Return the [x, y] coordinate for the center point of the cell that contains the specified text.  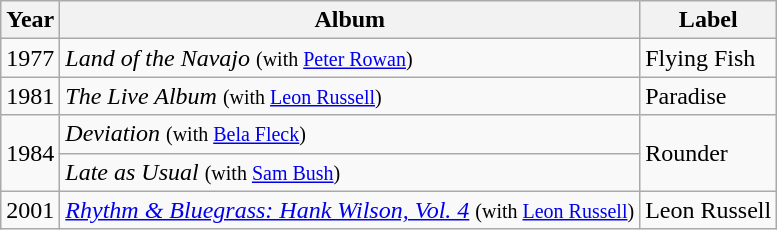
Paradise [708, 96]
Album [350, 20]
1977 [30, 58]
The Live Album (with Leon Russell) [350, 96]
Rhythm & Bluegrass: Hank Wilson, Vol. 4 (with Leon Russell) [350, 210]
Year [30, 20]
1981 [30, 96]
Flying Fish [708, 58]
Leon Russell [708, 210]
1984 [30, 153]
2001 [30, 210]
Late as Usual (with Sam Bush) [350, 172]
Deviation (with Bela Fleck) [350, 134]
Land of the Navajo (with Peter Rowan) [350, 58]
Rounder [708, 153]
Label [708, 20]
